Pinpoint the cell where the given text exists, returning its [x, y] midpoint coordinate. 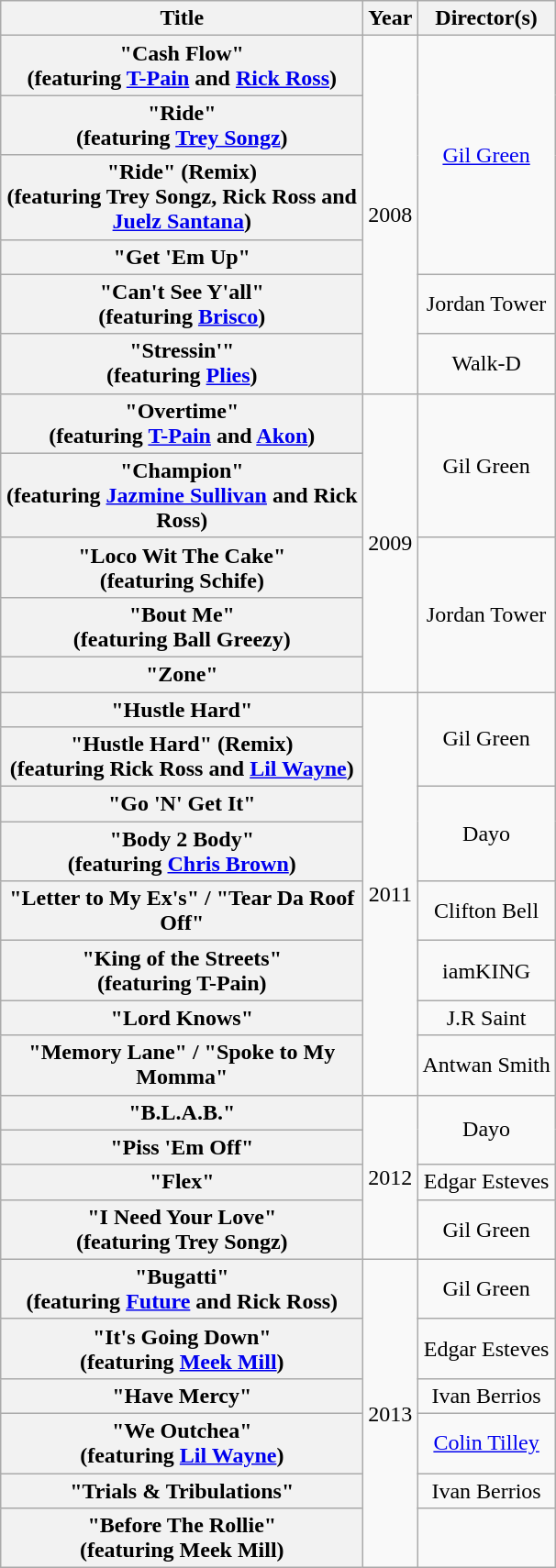
Colin Tilley [486, 1443]
2013 [391, 1413]
"Go 'N' Get It" [182, 804]
"It's Going Down"(featuring Meek Mill) [182, 1348]
"Cash Flow"(featuring T-Pain and Rick Ross) [182, 66]
"King of the Streets"(featuring T-Pain) [182, 970]
2009 [391, 543]
J.R Saint [486, 1018]
"Body 2 Body"(featuring Chris Brown) [182, 851]
2012 [391, 1177]
"Hustle Hard" [182, 709]
"Can't See Y'all"(featuring Brisco) [182, 304]
"Trials & Tribulations" [182, 1490]
2008 [391, 215]
Director(s) [486, 18]
"Champion"(featuring Jazmine Sullivan and Rick Ross) [182, 495]
Walk-D [486, 363]
"Bout Me"(featuring Ball Greezy) [182, 627]
Title [182, 18]
"Ride" (Remix)(featuring Trey Songz, Rick Ross and Juelz Santana) [182, 197]
"I Need Your Love"(featuring Trey Songz) [182, 1229]
Year [391, 18]
"Overtime"(featuring T-Pain and Akon) [182, 424]
2011 [391, 893]
"Loco Wit The Cake"(featuring Schife) [182, 567]
"B.L.A.B." [182, 1112]
"Hustle Hard" (Remix)(featuring Rick Ross and Lil Wayne) [182, 757]
"Ride"(featuring Trey Songz) [182, 125]
"Memory Lane" / "Spoke to My Momma" [182, 1066]
Clifton Bell [486, 911]
Antwan Smith [486, 1066]
"Bugatti"(featuring Future and Rick Ross) [182, 1289]
"We Outchea"(featuring Lil Wayne) [182, 1443]
iamKING [486, 970]
"Zone" [182, 674]
"Piss 'Em Off" [182, 1147]
"Get 'Em Up" [182, 257]
"Have Mercy" [182, 1396]
"Flex" [182, 1182]
"Before The Rollie"(featuring Meek Mill) [182, 1539]
"Stressin'"(featuring Plies) [182, 363]
"Letter to My Ex's" / "Tear Da Roof Off" [182, 911]
"Lord Knows" [182, 1018]
